Scan for the cell matching the given text and deliver its [x, y] coordinate at center. 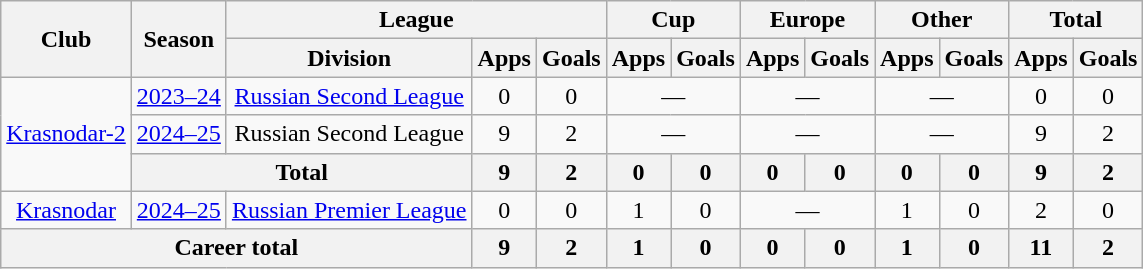
Krasnodar-2 [66, 134]
11 [1041, 248]
Career total [236, 248]
2023–24 [178, 96]
Division [349, 58]
League [416, 20]
Europe [807, 20]
Club [66, 39]
Cup [673, 20]
Russian Premier League [349, 210]
Krasnodar [66, 210]
Other [942, 20]
Season [178, 39]
